Search for the cell housing the specified text and yield its [x, y] center coordinate. 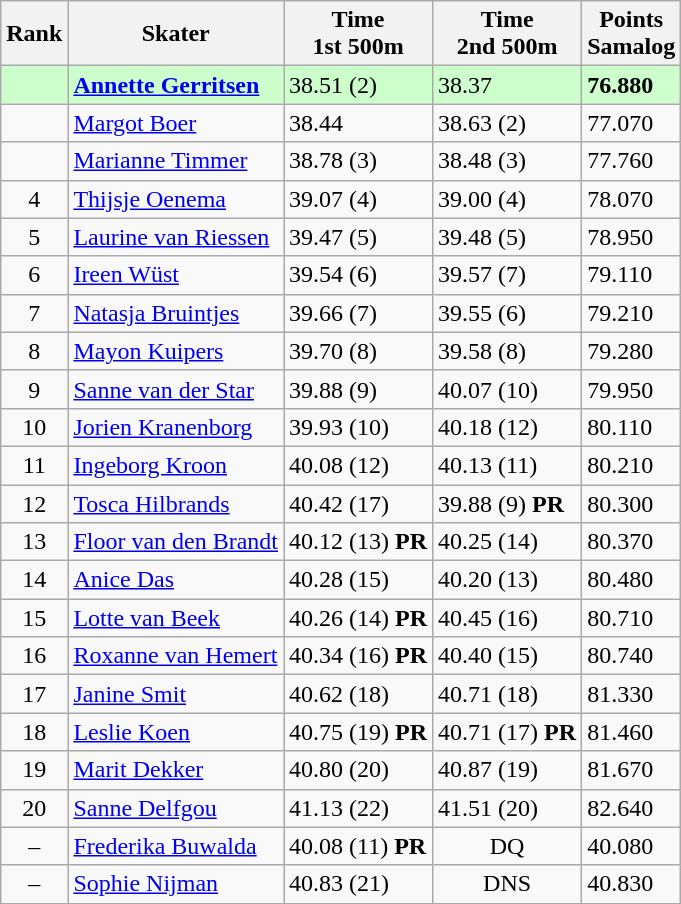
8 [34, 351]
19 [34, 770]
40.28 (15) [358, 580]
82.640 [632, 808]
39.54 (6) [358, 275]
80.110 [632, 427]
Thijsje Oenema [176, 199]
39.93 (10) [358, 427]
39.70 (8) [358, 351]
79.110 [632, 275]
38.37 [508, 85]
40.75 (19) PR [358, 732]
DNS [508, 884]
Skater [176, 34]
40.62 (18) [358, 694]
40.83 (21) [358, 884]
Ingeborg Kroon [176, 465]
80.300 [632, 503]
77.070 [632, 123]
Natasja Bruintjes [176, 313]
40.07 (10) [508, 389]
Rank [34, 34]
Sanne van der Star [176, 389]
Ireen Wüst [176, 275]
80.710 [632, 618]
38.63 (2) [508, 123]
40.830 [632, 884]
80.370 [632, 542]
Mayon Kuipers [176, 351]
39.55 (6) [508, 313]
40.08 (12) [358, 465]
40.20 (13) [508, 580]
Marianne Timmer [176, 161]
Floor van den Brandt [176, 542]
Marit Dekker [176, 770]
Anice Das [176, 580]
40.12 (13) PR [358, 542]
17 [34, 694]
39.88 (9) [358, 389]
76.880 [632, 85]
40.26 (14) PR [358, 618]
20 [34, 808]
4 [34, 199]
5 [34, 237]
40.25 (14) [508, 542]
40.13 (11) [508, 465]
80.210 [632, 465]
81.670 [632, 770]
Sophie Nijman [176, 884]
7 [34, 313]
Tosca Hilbrands [176, 503]
39.66 (7) [358, 313]
81.330 [632, 694]
79.210 [632, 313]
78.070 [632, 199]
40.45 (16) [508, 618]
41.51 (20) [508, 808]
38.51 (2) [358, 85]
39.58 (8) [508, 351]
80.740 [632, 656]
Margot Boer [176, 123]
40.34 (16) PR [358, 656]
Annette Gerritsen [176, 85]
9 [34, 389]
77.760 [632, 161]
16 [34, 656]
13 [34, 542]
Time 2nd 500m [508, 34]
11 [34, 465]
38.48 (3) [508, 161]
40.080 [632, 846]
Roxanne van Hemert [176, 656]
40.87 (19) [508, 770]
39.88 (9) PR [508, 503]
Janine Smit [176, 694]
Leslie Koen [176, 732]
Frederika Buwalda [176, 846]
39.00 (4) [508, 199]
40.08 (11) PR [358, 846]
18 [34, 732]
38.44 [358, 123]
Lotte van Beek [176, 618]
6 [34, 275]
Jorien Kranenborg [176, 427]
40.80 (20) [358, 770]
15 [34, 618]
81.460 [632, 732]
Laurine van Riessen [176, 237]
40.18 (12) [508, 427]
DQ [508, 846]
78.950 [632, 237]
Sanne Delfgou [176, 808]
80.480 [632, 580]
Time 1st 500m [358, 34]
Points Samalog [632, 34]
39.07 (4) [358, 199]
41.13 (22) [358, 808]
40.40 (15) [508, 656]
12 [34, 503]
79.280 [632, 351]
40.71 (18) [508, 694]
39.57 (7) [508, 275]
39.48 (5) [508, 237]
40.42 (17) [358, 503]
38.78 (3) [358, 161]
39.47 (5) [358, 237]
79.950 [632, 389]
40.71 (17) PR [508, 732]
10 [34, 427]
14 [34, 580]
